Search for the cell housing the specified text and yield its (X, Y) center coordinate. 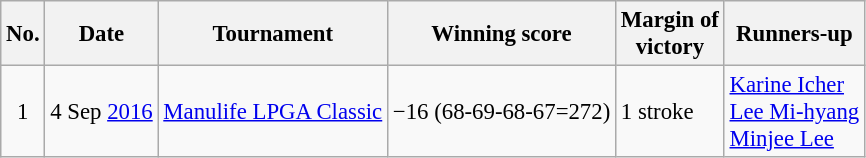
Tournament (273, 34)
Winning score (502, 34)
Manulife LPGA Classic (273, 112)
−16 (68-69-68-67=272) (502, 112)
1 (23, 112)
No. (23, 34)
Karine Icher Lee Mi-hyang Minjee Lee (794, 112)
Margin ofvictory (670, 34)
Date (102, 34)
4 Sep 2016 (102, 112)
Runners-up (794, 34)
1 stroke (670, 112)
